Pinpoint the cell where the given text exists, returning its (X, Y) midpoint coordinate. 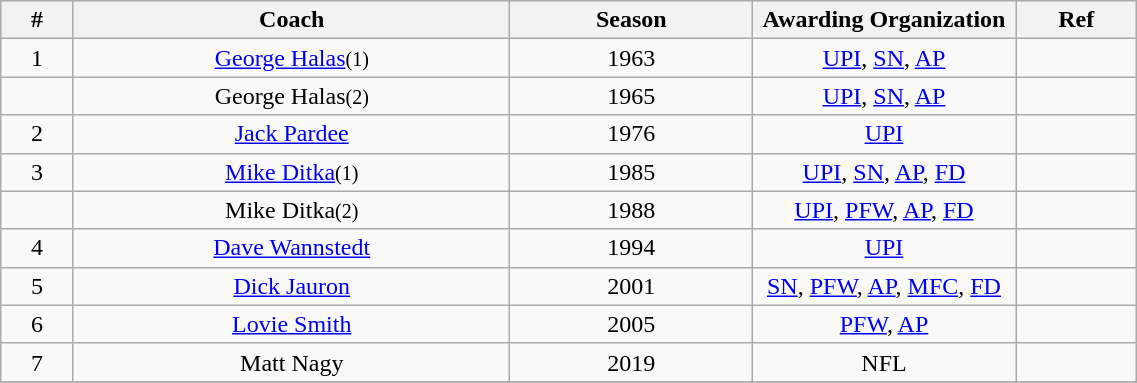
2001 (631, 286)
1 (38, 58)
Mike Ditka(1) (291, 172)
Lovie Smith (291, 324)
2019 (631, 362)
7 (38, 362)
Matt Nagy (291, 362)
3 (38, 172)
# (38, 20)
Season (631, 20)
Dick Jauron (291, 286)
Ref (1076, 20)
1994 (631, 248)
1963 (631, 58)
PFW, AP (884, 324)
4 (38, 248)
NFL (884, 362)
UPI, SN, AP, FD (884, 172)
UPI, PFW, AP, FD (884, 210)
2 (38, 134)
1988 (631, 210)
Jack Pardee (291, 134)
5 (38, 286)
1985 (631, 172)
1965 (631, 96)
Mike Ditka(2) (291, 210)
6 (38, 324)
Dave Wannstedt (291, 248)
George Halas(1) (291, 58)
Coach (291, 20)
2005 (631, 324)
Awarding Organization (884, 20)
1976 (631, 134)
SN, PFW, AP, MFC, FD (884, 286)
George Halas(2) (291, 96)
